For the text-containing cell, return its midpoint in [X, Y] coordinate format. 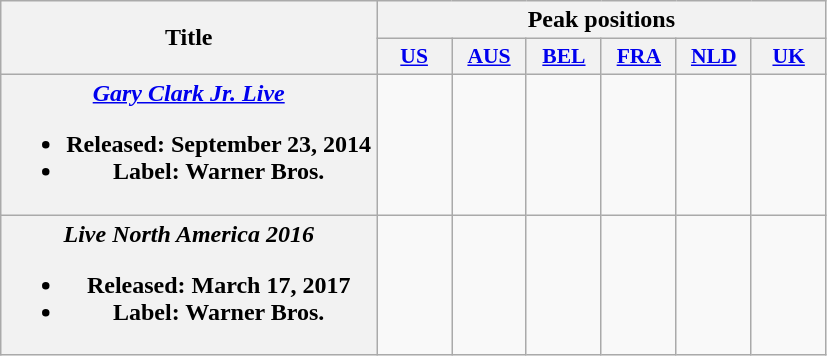
NLD [714, 57]
FRA [638, 57]
Peak positions [602, 20]
BEL [564, 57]
AUS [490, 57]
US [414, 57]
Gary Clark Jr. LiveReleased: September 23, 2014Label: Warner Bros. [189, 144]
Title [189, 38]
Live North America 2016Released: March 17, 2017Label: Warner Bros. [189, 284]
UK [788, 57]
